Return the [x, y] coordinate for the center point of the cell that contains the specified text.  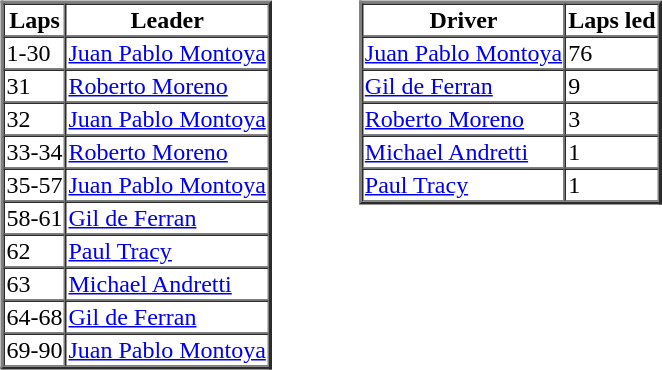
Laps led [612, 20]
76 [612, 52]
31 [35, 86]
33-34 [35, 152]
9 [612, 86]
1-30 [35, 52]
64-68 [35, 316]
Leader [166, 20]
35-57 [35, 184]
32 [35, 118]
3 [612, 118]
69-90 [35, 350]
58-61 [35, 218]
Driver [464, 20]
62 [35, 250]
Laps [35, 20]
63 [35, 284]
